Search for the cell housing the specified text and yield its (X, Y) center coordinate. 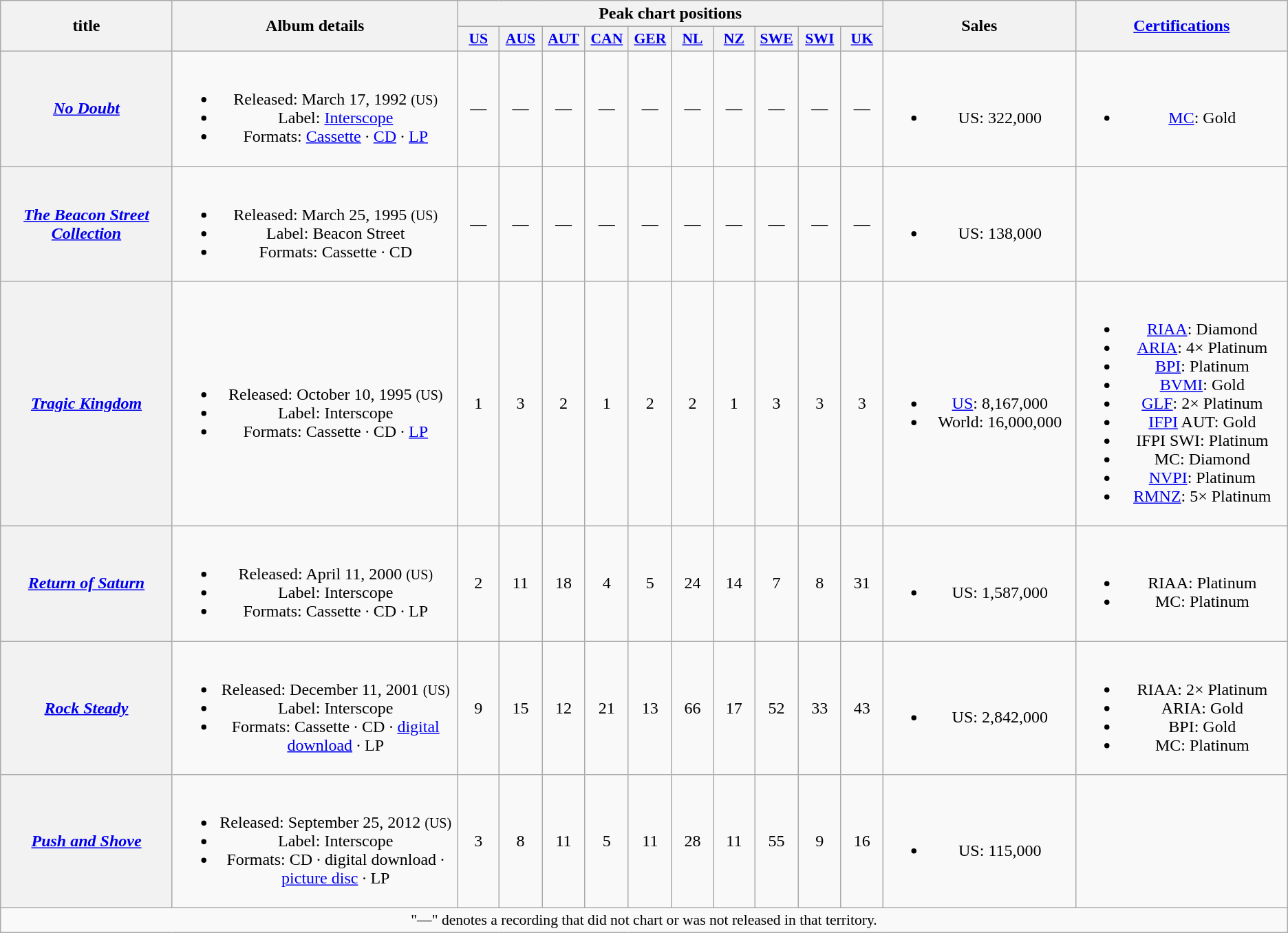
Released: September 25, 2012 (US)Label: InterscopeFormats: CD · digital download · picture disc · LP (315, 841)
28 (692, 841)
Album details (315, 26)
RIAA: 2× PlatinumARIA: GoldBPI: GoldMC: Platinum (1181, 708)
SWE (776, 39)
RIAA: PlatinumMC: Platinum (1181, 583)
SWI (819, 39)
7 (776, 583)
UK (861, 39)
33 (819, 708)
15 (520, 708)
US: 1,587,000 (979, 583)
title (87, 26)
Rock Steady (87, 708)
18 (564, 583)
13 (650, 708)
AUT (564, 39)
US (478, 39)
"—" denotes a recording that did not chart or was not released in that territory. (644, 921)
AUS (520, 39)
Certifications (1181, 26)
NZ (734, 39)
Peak chart positions (670, 14)
14 (734, 583)
31 (861, 583)
Return of Saturn (87, 583)
Push and Shove (87, 841)
4 (607, 583)
US: 138,000 (979, 224)
No Doubt (87, 109)
US: 115,000 (979, 841)
NL (692, 39)
66 (692, 708)
52 (776, 708)
21 (607, 708)
Sales (979, 26)
24 (692, 583)
Tragic Kingdom (87, 404)
17 (734, 708)
43 (861, 708)
Released: March 25, 1995 (US)Label: Beacon StreetFormats: Cassette · CD (315, 224)
US: 322,000 (979, 109)
16 (861, 841)
CAN (607, 39)
MC: Gold (1181, 109)
12 (564, 708)
55 (776, 841)
RIAA: DiamondARIA: 4× PlatinumBPI: PlatinumBVMI: GoldGLF: 2× PlatinumIFPI AUT: GoldIFPI SWI: PlatinumMC: DiamondNVPI: PlatinumRMNZ: 5× Platinum (1181, 404)
Released: April 11, 2000 (US)Label: InterscopeFormats: Cassette · CD · LP (315, 583)
US: 8,167,000World: 16,000,000 (979, 404)
The Beacon StreetCollection (87, 224)
Released: October 10, 1995 (US)Label: InterscopeFormats: Cassette · CD · LP (315, 404)
US: 2,842,000 (979, 708)
GER (650, 39)
Released: March 17, 1992 (US)Label: InterscopeFormats: Cassette · CD · LP (315, 109)
Released: December 11, 2001 (US)Label: InterscopeFormats: Cassette · CD · digital download · LP (315, 708)
